Find where the given text appears and provide that cell's center as [x, y] coordinate. 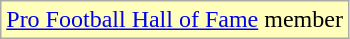
Pro Football Hall of Fame member [175, 20]
